Scan for the cell matching the given text and deliver its (x, y) coordinate at center. 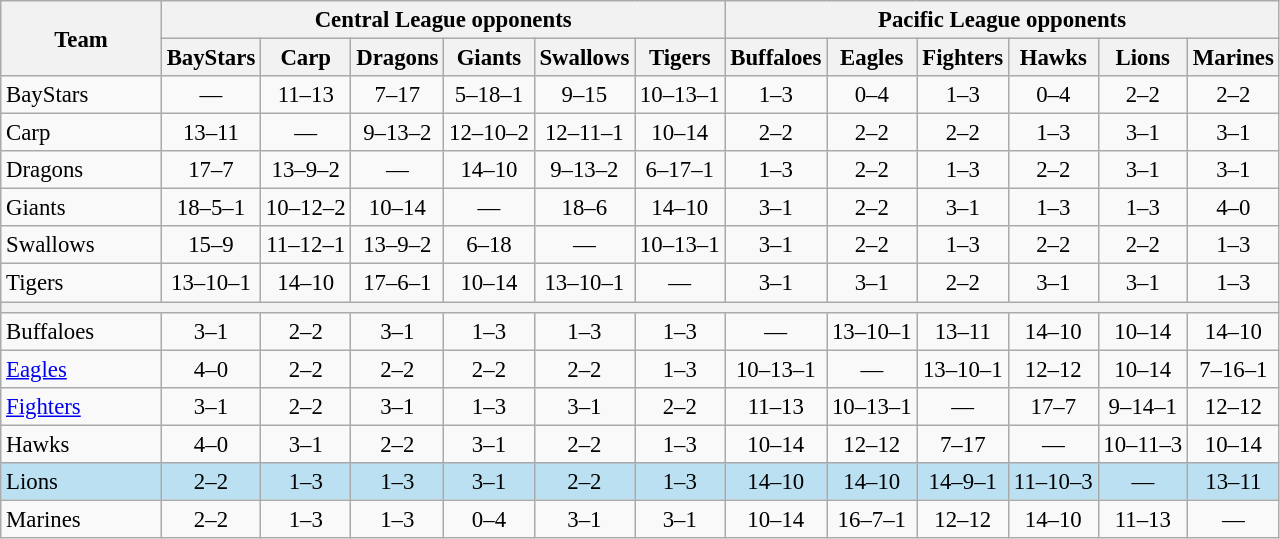
10–12–2 (306, 208)
Pacific League opponents (1002, 20)
5–18–1 (489, 95)
Central League opponents (443, 20)
7–16–1 (1234, 369)
16–7–1 (872, 519)
12–10–2 (489, 133)
12–11–1 (584, 133)
11–10–3 (1054, 482)
18–5–1 (210, 208)
15–9 (210, 245)
14–9–1 (963, 482)
6–17–1 (680, 170)
6–18 (489, 245)
17–6–1 (398, 283)
9–14–1 (1142, 406)
11–12–1 (306, 245)
10–11–3 (1142, 444)
Team (82, 38)
9–15 (584, 95)
18–6 (584, 208)
